For the text-containing cell, return its midpoint in [X, Y] coordinate format. 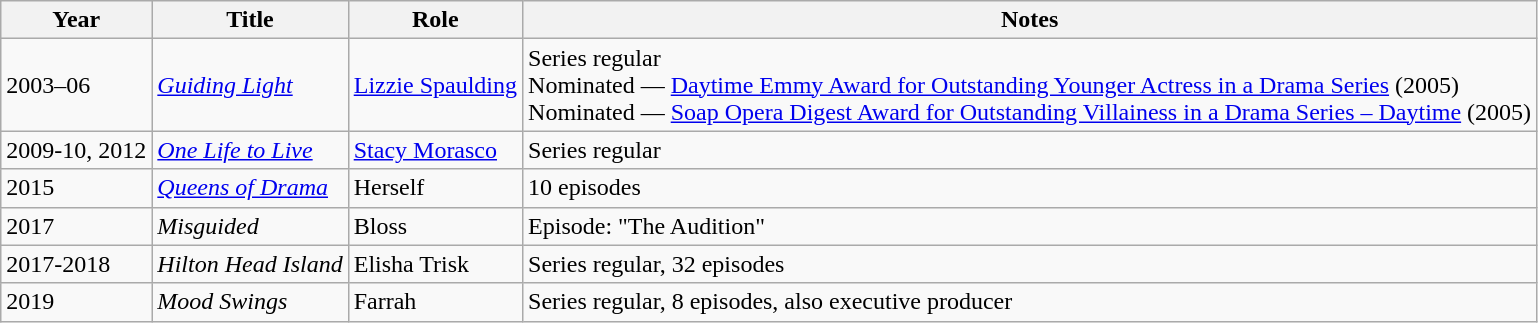
Misguided [250, 226]
Elisha Trisk [435, 264]
Series regular, 32 episodes [1030, 264]
Series regular [1030, 150]
Year [76, 20]
Notes [1030, 20]
Series regular, 8 episodes, also executive producer [1030, 302]
Role [435, 20]
Farrah [435, 302]
10 episodes [1030, 188]
2017-2018 [76, 264]
Hilton Head Island [250, 264]
Title [250, 20]
Episode: "The Audition" [1030, 226]
Lizzie Spaulding [435, 85]
Bloss [435, 226]
2019 [76, 302]
Mood Swings [250, 302]
2017 [76, 226]
2015 [76, 188]
Queens of Drama [250, 188]
One Life to Live [250, 150]
2003–06 [76, 85]
2009-10, 2012 [76, 150]
Stacy Morasco [435, 150]
Guiding Light [250, 85]
Herself [435, 188]
